Return the [X, Y] coordinate for the center point of the cell that contains the specified text.  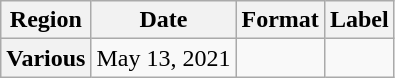
May 13, 2021 [164, 58]
Various [46, 58]
Date [164, 20]
Format [280, 20]
Label [359, 20]
Region [46, 20]
